Locate the cell with the specified text and output its (X, Y) center coordinate. 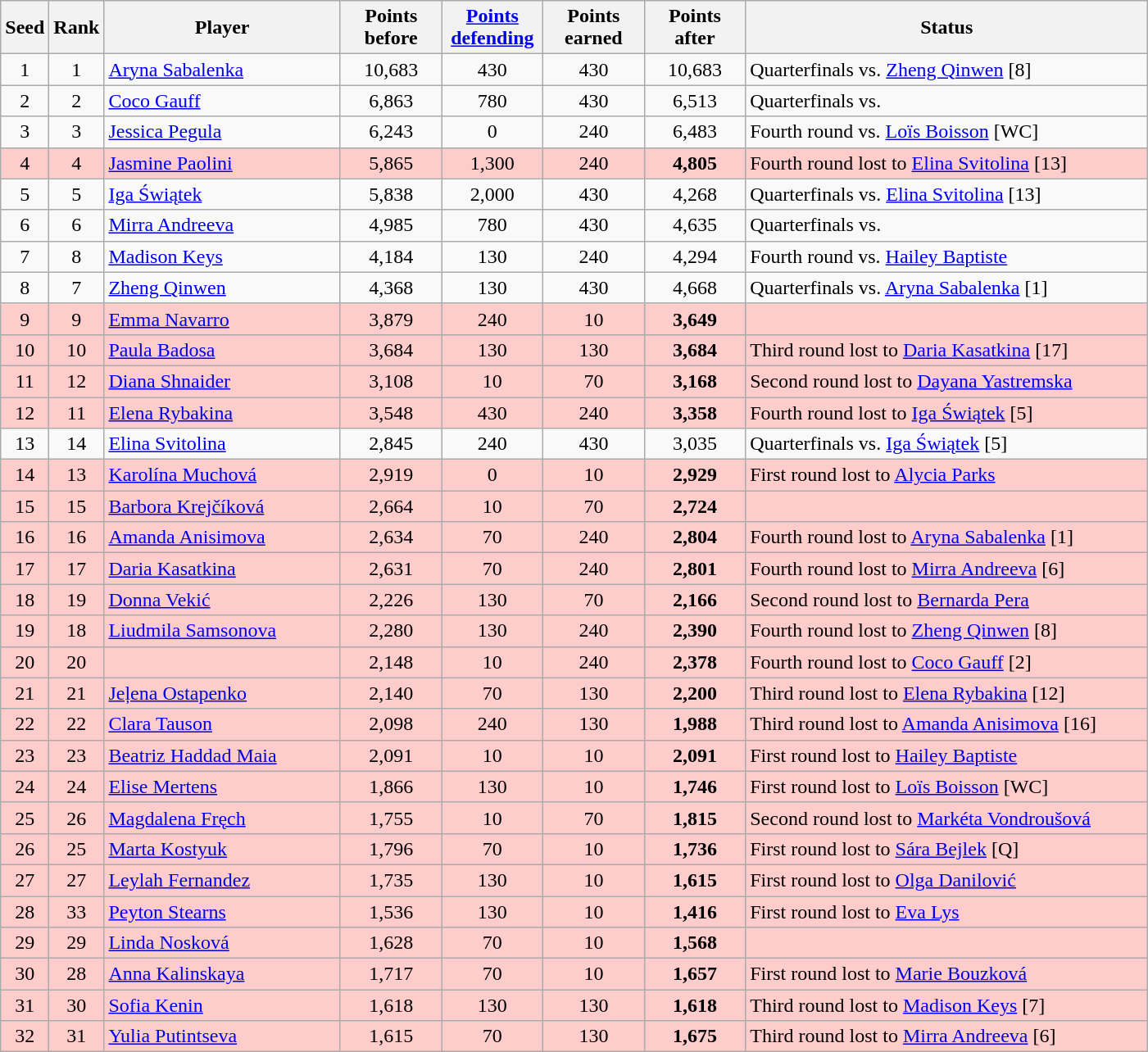
2,098 (391, 724)
33 (77, 912)
First round lost to Hailey Baptiste (947, 755)
2,929 (695, 475)
3,548 (391, 412)
2,845 (391, 444)
3,879 (391, 319)
Jessica Pegula (223, 132)
Elena Rybakina (223, 412)
Quarterfinals vs. Aryna Sabalenka [1] (947, 288)
Elina Svitolina (223, 444)
Fourth round lost to Iga Świątek [5] (947, 412)
Rank (77, 28)
3,649 (695, 319)
1,988 (695, 724)
Linda Nosková (223, 943)
Coco Gauff (223, 101)
Clara Tauson (223, 724)
First round lost to Marie Bouzková (947, 974)
2,634 (391, 537)
4,268 (695, 194)
Points earned (594, 28)
4,668 (695, 288)
2,226 (391, 600)
2,378 (695, 662)
Iga Świątek (223, 194)
2,200 (695, 693)
Peyton Stearns (223, 912)
Points defending (492, 28)
Aryna Sabalenka (223, 70)
Donna Vekić (223, 600)
6,243 (391, 132)
Seed (25, 28)
2,724 (695, 506)
2,390 (695, 631)
Magdalena Fręch (223, 818)
5,865 (391, 163)
1,815 (695, 818)
Jasmine Paolini (223, 163)
Anna Kalinskaya (223, 974)
4,635 (695, 225)
Points after (695, 28)
Fourth round lost to Elina Svitolina [13] (947, 163)
Emma Navarro (223, 319)
2,140 (391, 693)
First round lost to Eva Lys (947, 912)
2,000 (492, 194)
1,628 (391, 943)
3,108 (391, 381)
3,358 (695, 412)
Quarterfinals vs. Iga Świątek [5] (947, 444)
Third round lost to Elena Rybakina [12] (947, 693)
Quarterfinals vs. Elina Svitolina [13] (947, 194)
Amanda Anisimova (223, 537)
4,368 (391, 288)
1,675 (695, 1036)
Marta Kostyuk (223, 849)
1,866 (391, 787)
Second round lost to Markéta Vondroušová (947, 818)
Diana Shnaider (223, 381)
Barbora Krejčíková (223, 506)
3,035 (695, 444)
Third round lost to Madison Keys [7] (947, 1005)
Fourth round lost to Zheng Qinwen [8] (947, 631)
4,805 (695, 163)
2,280 (391, 631)
Liudmila Samsonova (223, 631)
32 (25, 1036)
1,717 (391, 974)
Sofia Kenin (223, 1005)
Status (947, 28)
2,919 (391, 475)
Elise Mertens (223, 787)
2,801 (695, 569)
3,168 (695, 381)
Points before (391, 28)
1,416 (695, 912)
Second round lost to Bernarda Pera (947, 600)
6,483 (695, 132)
Jeļena Ostapenko (223, 693)
2,664 (391, 506)
Zheng Qinwen (223, 288)
Third round lost to Mirra Andreeva [6] (947, 1036)
2,804 (695, 537)
2,631 (391, 569)
Third round lost to Amanda Anisimova [16] (947, 724)
Yulia Putintseva (223, 1036)
Leylah Fernandez (223, 880)
1,796 (391, 849)
2,166 (695, 600)
Daria Kasatkina (223, 569)
4,985 (391, 225)
Mirra Andreeva (223, 225)
6,863 (391, 101)
Karolína Muchová (223, 475)
Fourth round lost to Aryna Sabalenka [1] (947, 537)
First round lost to Alycia Parks (947, 475)
Beatriz Haddad Maia (223, 755)
Fourth round vs. Loïs Boisson [WC] (947, 132)
1,568 (695, 943)
First round lost to Olga Danilović (947, 880)
Paula Badosa (223, 350)
Fourth round vs. Hailey Baptiste (947, 256)
1,300 (492, 163)
6,513 (695, 101)
Quarterfinals vs. Zheng Qinwen [8] (947, 70)
1,657 (695, 974)
First round lost to Loïs Boisson [WC] (947, 787)
First round lost to Sára Bejlek [Q] (947, 849)
Second round lost to Dayana Yastremska (947, 381)
Madison Keys (223, 256)
Fourth round lost to Coco Gauff [2] (947, 662)
4,184 (391, 256)
4,294 (695, 256)
Player (223, 28)
1,736 (695, 849)
Third round lost to Daria Kasatkina [17] (947, 350)
5,838 (391, 194)
1,746 (695, 787)
Fourth round lost to Mirra Andreeva [6] (947, 569)
1,755 (391, 818)
1,735 (391, 880)
1,536 (391, 912)
2,148 (391, 662)
